Identify which cell holds the provided text, then report its [X, Y] central coordinate. 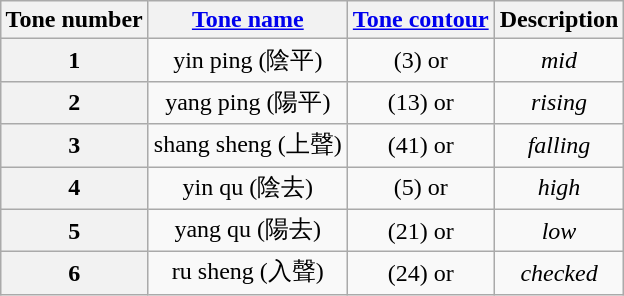
yin qu (陰去) [248, 188]
yang qu (陽去) [248, 230]
(21) or [420, 230]
(3) or [420, 60]
2 [74, 102]
(5) or [420, 188]
mid [559, 60]
Tone number [74, 20]
Description [559, 20]
yang ping (陽平) [248, 102]
Tone contour [420, 20]
low [559, 230]
falling [559, 146]
3 [74, 146]
(41) or [420, 146]
4 [74, 188]
(13) or [420, 102]
1 [74, 60]
6 [74, 274]
ru sheng (入聲) [248, 274]
high [559, 188]
checked [559, 274]
rising [559, 102]
yin ping (陰平) [248, 60]
shang sheng (上聲) [248, 146]
Tone name [248, 20]
5 [74, 230]
(24) or [420, 274]
